Output the [x, y] coordinate of the center of the cell containing the given text.  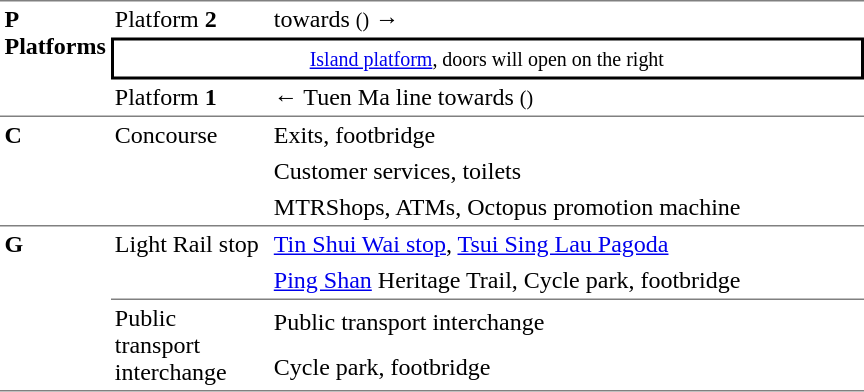
Cycle park, footbridge [566, 368]
Platform 2 [190, 19]
towards () → [566, 19]
Customer services, toilets [566, 171]
Ping Shan Heritage Trail, Cycle park, footbridge [566, 281]
G [55, 308]
PPlatforms [55, 58]
Exits, footbridge [566, 135]
C [55, 172]
Tin Shui Wai stop, Tsui Sing Lau Pagoda [566, 244]
MTRShops, ATMs, Octopus promotion machine [566, 208]
← Tuen Ma line towards () [566, 99]
Island platform, doors will open on the right [486, 59]
Concourse [190, 172]
Platform 1 [190, 99]
Light Rail stop [190, 263]
